Pinpoint the cell where the given text exists, returning its (x, y) midpoint coordinate. 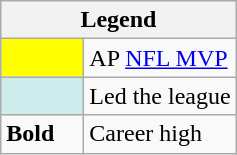
AP NFL MVP (160, 58)
Legend (118, 20)
Led the league (160, 96)
Career high (160, 134)
Bold (42, 134)
